Return the (x, y) coordinate for the center point of the cell that contains the specified text.  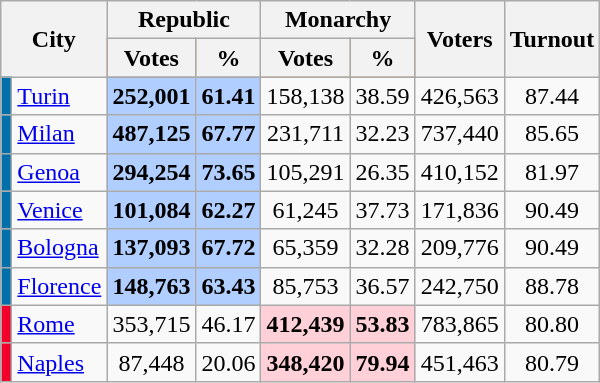
Turnout (552, 39)
61,245 (306, 210)
46.17 (228, 324)
85.65 (552, 134)
171,836 (460, 210)
Venice (60, 210)
231,711 (306, 134)
101,084 (152, 210)
36.57 (382, 286)
32.28 (382, 248)
City (54, 39)
209,776 (460, 248)
783,865 (460, 324)
Voters (460, 39)
26.35 (382, 172)
Monarchy (338, 20)
85,753 (306, 286)
Turin (60, 96)
Genoa (60, 172)
137,093 (152, 248)
148,763 (152, 286)
158,138 (306, 96)
Republic (184, 20)
79.94 (382, 362)
37.73 (382, 210)
73.65 (228, 172)
105,291 (306, 172)
81.97 (552, 172)
63.43 (228, 286)
80.80 (552, 324)
294,254 (152, 172)
Naples (60, 362)
412,439 (306, 324)
32.23 (382, 134)
737,440 (460, 134)
38.59 (382, 96)
62.27 (228, 210)
67.72 (228, 248)
Milan (60, 134)
Bologna (60, 248)
Rome (60, 324)
353,715 (152, 324)
20.06 (228, 362)
426,563 (460, 96)
53.83 (382, 324)
348,420 (306, 362)
61.41 (228, 96)
87,448 (152, 362)
67.77 (228, 134)
87.44 (552, 96)
487,125 (152, 134)
242,750 (460, 286)
252,001 (152, 96)
65,359 (306, 248)
88.78 (552, 286)
80.79 (552, 362)
451,463 (460, 362)
Florence (60, 286)
410,152 (460, 172)
